Output the (X, Y) coordinate of the center of the cell containing the given text.  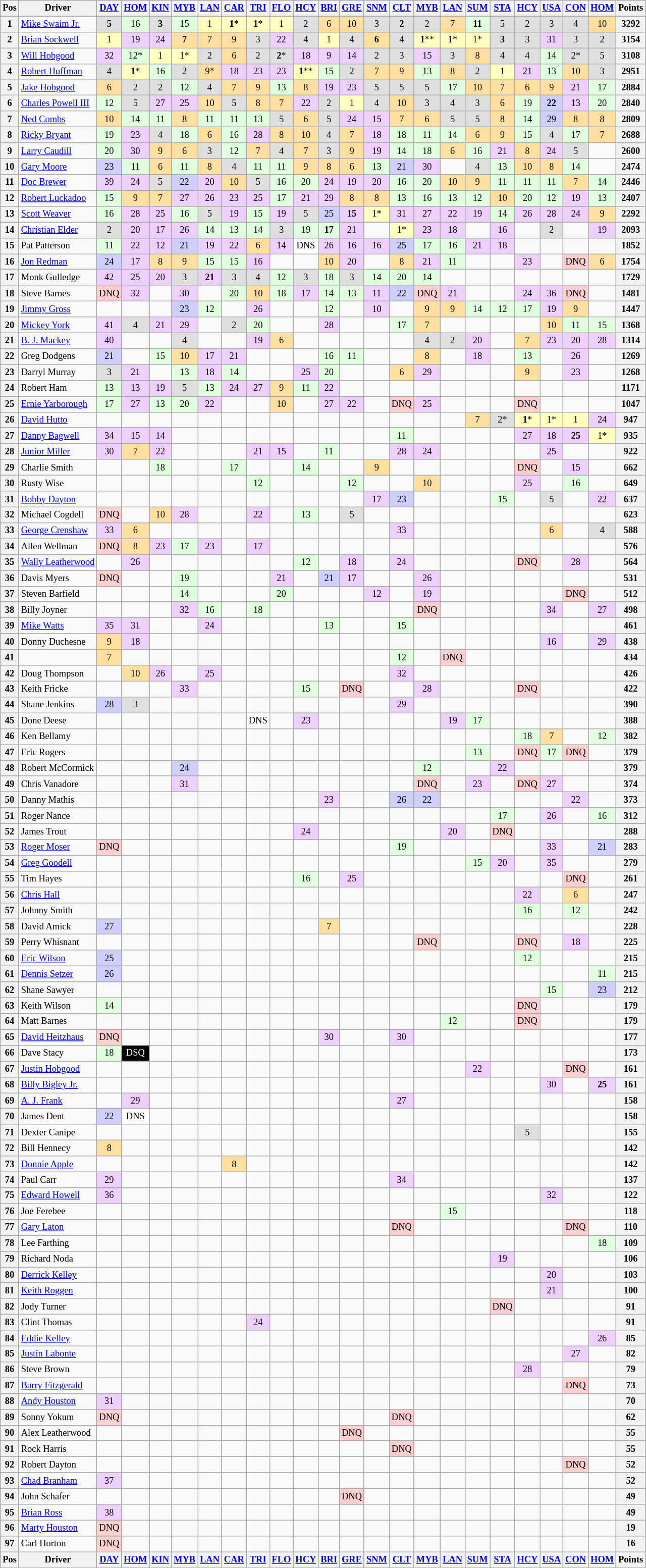
83 (10, 1323)
61 (10, 974)
373 (631, 800)
89 (10, 1418)
2951 (631, 72)
Dennis Setzer (58, 974)
Chris Vanadore (58, 785)
512 (631, 594)
67 (10, 1069)
2688 (631, 135)
47 (10, 752)
261 (631, 879)
95 (10, 1512)
173 (631, 1053)
Brian Sockwell (58, 40)
David Heitzhaus (58, 1037)
90 (10, 1433)
63 (10, 1006)
Tim Hayes (58, 879)
461 (631, 626)
53 (10, 847)
Robert Dayton (58, 1465)
1314 (631, 341)
Robert Luckadoo (58, 198)
Perry Whisnant (58, 942)
118 (631, 1212)
Bill Hennecy (58, 1148)
Dexter Canipe (58, 1133)
Chris Hall (58, 895)
Eric Wilson (58, 958)
1852 (631, 245)
Charlie Smith (58, 467)
2446 (631, 183)
64 (10, 1022)
James Trout (58, 832)
1171 (631, 389)
Dave Stacy (58, 1053)
1754 (631, 262)
662 (631, 467)
947 (631, 420)
Billy Bigley Jr. (58, 1085)
Brian Ross (58, 1512)
288 (631, 832)
Keith Fricke (58, 690)
122 (631, 1195)
Steve Barnes (58, 294)
2809 (631, 119)
Robert Huffman (58, 72)
Charles Powell III (58, 103)
Steve Brown (58, 1370)
87 (10, 1385)
Davis Myers (58, 579)
3292 (631, 24)
43 (10, 690)
80 (10, 1275)
DSQ (135, 1053)
72 (10, 1148)
Jimmy Gross (58, 309)
Mike Watts (58, 626)
177 (631, 1037)
Robert Ham (58, 389)
1729 (631, 278)
242 (631, 911)
Mike Swaim Jr. (58, 24)
Barry Fitzgerald (58, 1385)
155 (631, 1133)
2093 (631, 230)
212 (631, 989)
Marty Houston (58, 1529)
69 (10, 1101)
84 (10, 1338)
65 (10, 1037)
279 (631, 863)
422 (631, 690)
1368 (631, 325)
374 (631, 785)
Rock Harris (58, 1449)
Lee Farthing (58, 1243)
649 (631, 484)
Andy Houston (58, 1401)
Scott Weaver (58, 214)
Shane Sawyer (58, 989)
Justin Hobgood (58, 1069)
283 (631, 847)
Bobby Dayton (58, 499)
Allen Wellman (58, 546)
388 (631, 721)
Paul Carr (58, 1180)
54 (10, 863)
312 (631, 816)
Mickey York (58, 325)
2884 (631, 88)
78 (10, 1243)
David Amick (58, 927)
76 (10, 1212)
564 (631, 562)
88 (10, 1401)
110 (631, 1228)
109 (631, 1243)
59 (10, 942)
92 (10, 1465)
Joe Ferebee (58, 1212)
A. J. Frank (58, 1101)
434 (631, 657)
Richard Noda (58, 1259)
390 (631, 705)
David Hutto (58, 420)
66 (10, 1053)
44 (10, 705)
45 (10, 721)
Done Deese (58, 721)
Jon Redman (58, 262)
498 (631, 610)
228 (631, 927)
588 (631, 531)
12* (135, 56)
97 (10, 1544)
James Dent (58, 1117)
68 (10, 1085)
Gary Moore (58, 167)
Junior Miller (58, 451)
Doug Thompson (58, 673)
Robert McCormick (58, 768)
Roger Moser (58, 847)
2292 (631, 214)
Pat Patterson (58, 245)
Keith Wilson (58, 1006)
3154 (631, 40)
94 (10, 1496)
Doc Brewer (58, 183)
Matt Barnes (58, 1022)
Danny Bagwell (58, 436)
75 (10, 1195)
Larry Caudill (58, 150)
100 (631, 1290)
74 (10, 1180)
2474 (631, 167)
1481 (631, 294)
Will Hobgood (58, 56)
Alex Leatherwood (58, 1433)
9* (210, 72)
51 (10, 816)
58 (10, 927)
Eric Rogers (58, 752)
Ricky Bryant (58, 135)
57 (10, 911)
Shane Jenkins (58, 705)
Rusty Wise (58, 484)
Donnie Apple (58, 1164)
Donny Duchesne (58, 641)
Monk Gulledge (58, 278)
93 (10, 1480)
96 (10, 1529)
Steven Barfield (58, 594)
Ernie Yarborough (58, 404)
225 (631, 942)
John Schafer (58, 1496)
Keith Roggen (58, 1290)
2407 (631, 198)
Greg Dodgens (58, 356)
103 (631, 1275)
531 (631, 579)
Edward Howell (58, 1195)
Michael Cogdell (58, 515)
382 (631, 737)
247 (631, 895)
3108 (631, 56)
86 (10, 1370)
Billy Joyner (58, 610)
48 (10, 768)
46 (10, 737)
Danny Mathis (58, 800)
2600 (631, 150)
56 (10, 895)
Greg Goodell (58, 863)
Sonny Yokum (58, 1418)
Jody Turner (58, 1306)
Wally Leatherwood (58, 562)
2840 (631, 103)
1269 (631, 356)
Jake Hobgood (58, 88)
B. J. Mackey (58, 341)
576 (631, 546)
637 (631, 499)
81 (10, 1290)
Ned Combs (58, 119)
60 (10, 958)
935 (631, 436)
George Crenshaw (58, 531)
50 (10, 800)
Johnny Smith (58, 911)
922 (631, 451)
Darryl Murray (58, 373)
Christian Elder (58, 230)
Chad Branham (58, 1480)
426 (631, 673)
1268 (631, 373)
Justin Labonte (58, 1354)
623 (631, 515)
438 (631, 641)
Ken Bellamy (58, 737)
106 (631, 1259)
Clint Thomas (58, 1323)
Roger Nance (58, 816)
Eddie Kelley (58, 1338)
Gary Laton (58, 1228)
1447 (631, 309)
Carl Horton (58, 1544)
77 (10, 1228)
71 (10, 1133)
137 (631, 1180)
Derrick Kelley (58, 1275)
1047 (631, 404)
